Return the (x, y) coordinate for the center point of the cell that contains the specified text.  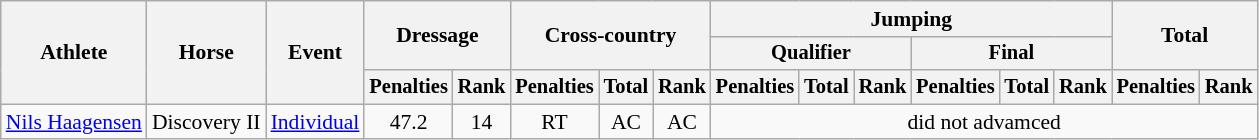
Final (1011, 54)
Dressage (437, 36)
Cross-country (610, 36)
14 (482, 122)
Individual (316, 122)
Event (316, 52)
RT (554, 122)
Jumping (912, 19)
Discovery II (206, 122)
Athlete (74, 52)
Horse (206, 52)
Qualifier (811, 54)
47.2 (408, 122)
Nils Haagensen (74, 122)
did not advamced (984, 122)
